Search for the cell housing the specified text and yield its [X, Y] center coordinate. 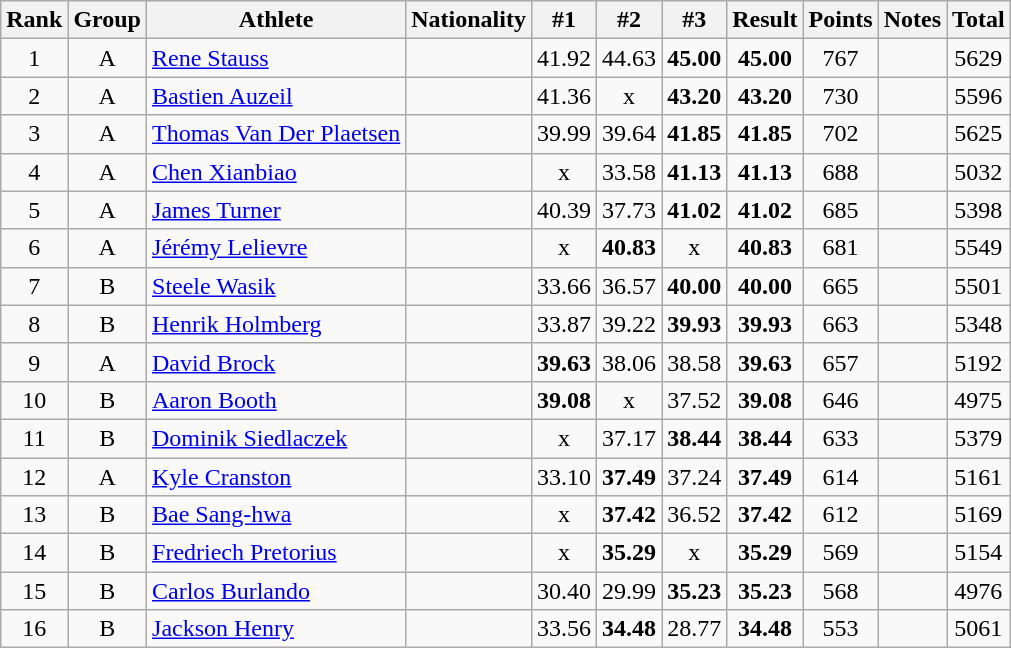
5154 [979, 553]
8 [34, 324]
Notes [912, 20]
6 [34, 248]
3 [34, 134]
Athlete [276, 20]
9 [34, 362]
5161 [979, 477]
38.58 [694, 362]
633 [840, 438]
15 [34, 591]
Bae Sang-hwa [276, 515]
5501 [979, 286]
Henrik Holmberg [276, 324]
4976 [979, 591]
5032 [979, 172]
37.52 [694, 400]
1 [34, 58]
#2 [630, 20]
568 [840, 591]
#1 [564, 20]
646 [840, 400]
30.40 [564, 591]
33.56 [564, 629]
5629 [979, 58]
10 [34, 400]
Aaron Booth [276, 400]
569 [840, 553]
39.64 [630, 134]
Rank [34, 20]
37.24 [694, 477]
Group [108, 20]
16 [34, 629]
39.99 [564, 134]
Fredriech Pretorius [276, 553]
Rene Stauss [276, 58]
Jérémy Lelievre [276, 248]
702 [840, 134]
33.66 [564, 286]
Result [765, 20]
730 [840, 96]
28.77 [694, 629]
Kyle Cranston [276, 477]
12 [34, 477]
37.17 [630, 438]
5596 [979, 96]
5398 [979, 210]
Total [979, 20]
41.36 [564, 96]
657 [840, 362]
612 [840, 515]
5379 [979, 438]
Points [840, 20]
Steele Wasik [276, 286]
13 [34, 515]
614 [840, 477]
41.92 [564, 58]
681 [840, 248]
#3 [694, 20]
553 [840, 629]
5348 [979, 324]
37.73 [630, 210]
36.52 [694, 515]
33.87 [564, 324]
Bastien Auzeil [276, 96]
5192 [979, 362]
David Brock [276, 362]
665 [840, 286]
5061 [979, 629]
39.22 [630, 324]
44.63 [630, 58]
767 [840, 58]
33.58 [630, 172]
Jackson Henry [276, 629]
Thomas Van Der Plaetsen [276, 134]
29.99 [630, 591]
Carlos Burlando [276, 591]
5 [34, 210]
5549 [979, 248]
4 [34, 172]
James Turner [276, 210]
5169 [979, 515]
33.10 [564, 477]
40.39 [564, 210]
2 [34, 96]
688 [840, 172]
14 [34, 553]
685 [840, 210]
Chen Xianbiao [276, 172]
5625 [979, 134]
36.57 [630, 286]
Nationality [469, 20]
Dominik Siedlaczek [276, 438]
11 [34, 438]
4975 [979, 400]
38.06 [630, 362]
7 [34, 286]
663 [840, 324]
